Locate the cell with the specified text and output its [x, y] center coordinate. 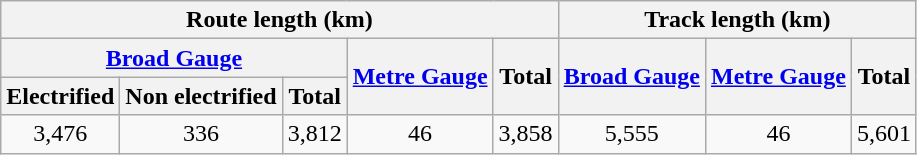
Electrified [60, 96]
5,555 [632, 134]
Track length (km) [737, 20]
5,601 [884, 134]
3,858 [526, 134]
Non electrified [201, 96]
3,812 [314, 134]
336 [201, 134]
Route length (km) [280, 20]
3,476 [60, 134]
